From the cell containing the given text, extract its center point as (X, Y) coordinate. 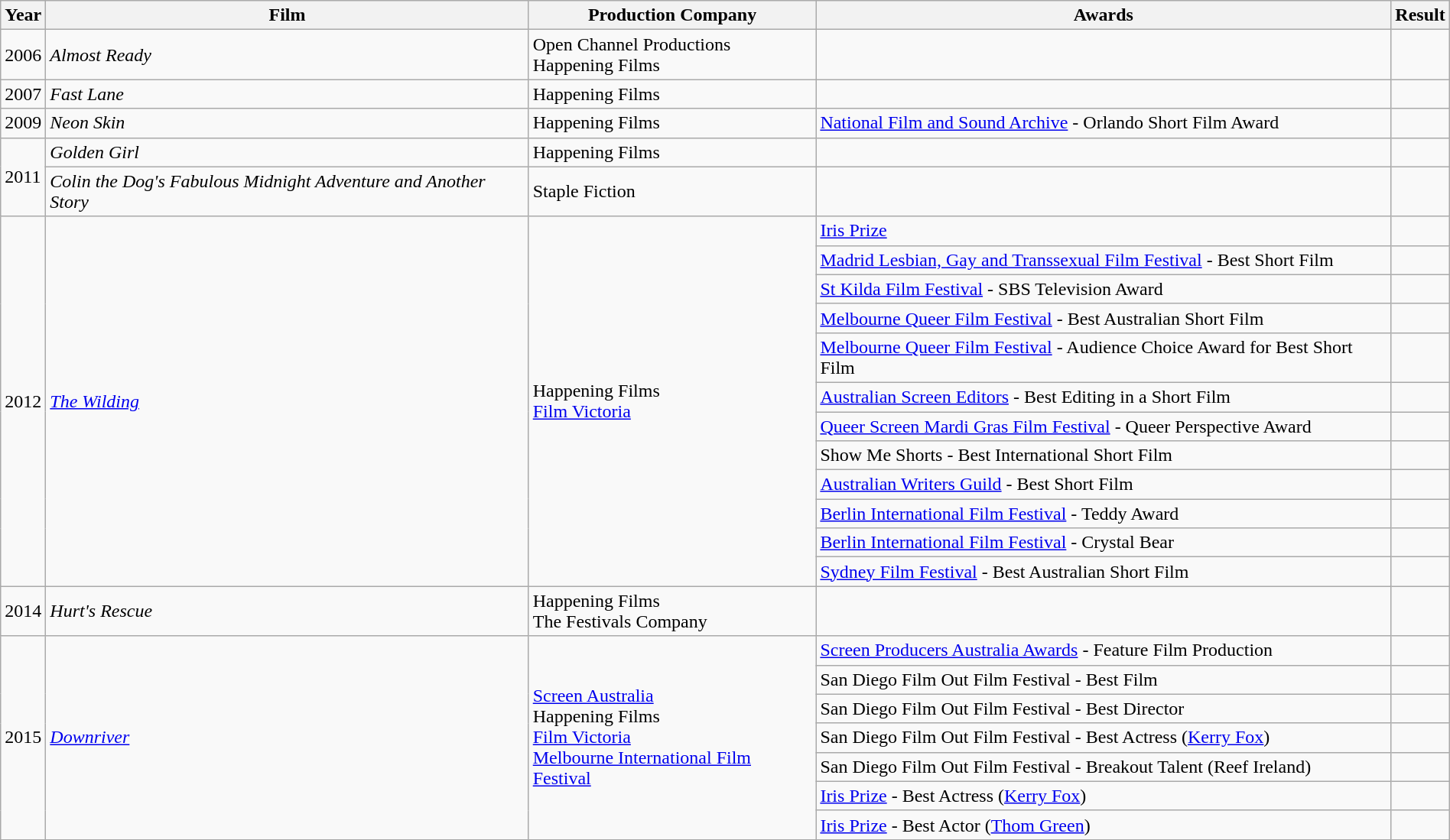
Hurt's Rescue (288, 611)
Show Me Shorts - Best International Short Film (1104, 456)
Queer Screen Mardi Gras Film Festival - Queer Perspective Award (1104, 426)
Australian Writers Guild - Best Short Film (1104, 485)
Result (1420, 15)
Australian Screen Editors - Best Editing in a Short Film (1104, 397)
2014 (23, 611)
Sydney Film Festival - Best Australian Short Film (1104, 572)
Downriver (288, 738)
Open Channel ProductionsHappening Films (672, 55)
Fast Lane (288, 94)
Year (23, 15)
Happening Films The Festivals Company (672, 611)
Almost Ready (288, 55)
The Wilding (288, 401)
Iris Prize - Best Actor (Thom Green) (1104, 825)
Production Company (672, 15)
San Diego Film Out Film Festival - Breakout Talent (Reef Ireland) (1104, 767)
Staple Fiction (672, 191)
San Diego Film Out Film Festival - Best Film (1104, 679)
Colin the Dog's Fabulous Midnight Adventure and Another Story (288, 191)
Screen Producers Australia Awards - Feature Film Production (1104, 650)
St Kilda Film Festival - SBS Television Award (1104, 289)
2006 (23, 55)
Iris Prize - Best Actress (Kerry Fox) (1104, 796)
Screen Australia Happening Films Film Victoria Melbourne International Film Festival (672, 738)
Madrid Lesbian, Gay and Transsexual Film Festival - Best Short Film (1104, 260)
Iris Prize (1104, 231)
Happening FilmsFilm Victoria (672, 401)
Berlin International Film Festival - Crystal Bear (1104, 543)
Berlin International Film Festival - Teddy Award (1104, 514)
Awards (1104, 15)
2007 (23, 94)
National Film and Sound Archive - Orlando Short Film Award (1104, 123)
2009 (23, 123)
San Diego Film Out Film Festival - Best Actress (Kerry Fox) (1104, 738)
2011 (23, 177)
Melbourne Queer Film Festival - Audience Choice Award for Best Short Film (1104, 358)
2015 (23, 738)
Melbourne Queer Film Festival - Best Australian Short Film (1104, 318)
2012 (23, 401)
Neon Skin (288, 123)
San Diego Film Out Film Festival - Best Director (1104, 709)
Golden Girl (288, 152)
Film (288, 15)
